From the cell containing the given text, extract its center point as (x, y) coordinate. 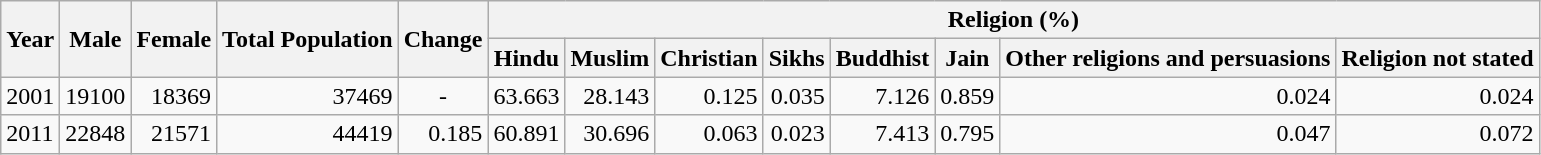
18369 (174, 96)
Buddhist (882, 58)
0.023 (796, 134)
28.143 (610, 96)
0.185 (443, 134)
37469 (308, 96)
Other religions and persuasions (1168, 58)
0.047 (1168, 134)
7.413 (882, 134)
Religion not stated (1438, 58)
44419 (308, 134)
0.063 (709, 134)
7.126 (882, 96)
0.035 (796, 96)
- (443, 96)
Religion (%) (1014, 20)
Total Population (308, 39)
30.696 (610, 134)
0.795 (968, 134)
0.072 (1438, 134)
22848 (96, 134)
Sikhs (796, 58)
Male (96, 39)
63.663 (526, 96)
0.125 (709, 96)
Christian (709, 58)
Jain (968, 58)
0.859 (968, 96)
Female (174, 39)
21571 (174, 134)
2001 (30, 96)
2011 (30, 134)
Muslim (610, 58)
Hindu (526, 58)
Change (443, 39)
19100 (96, 96)
Year (30, 39)
60.891 (526, 134)
